Extract the [X, Y] coordinate from the center of the cell holding the provided text.  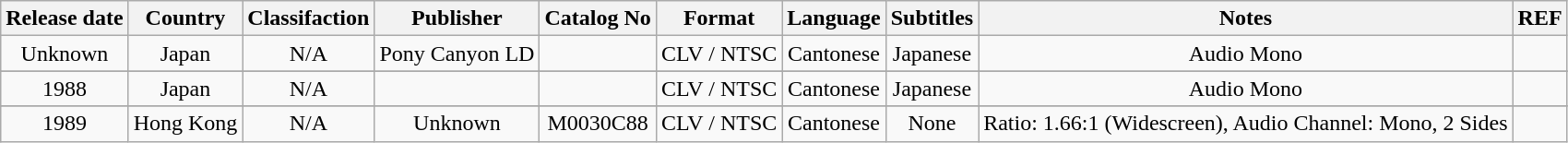
REF [1540, 18]
Notes [1245, 18]
Format [719, 18]
Classifaction [308, 18]
None [932, 124]
Country [185, 18]
Release date [65, 18]
M0030C88 [598, 124]
Ratio: 1.66:1 (Widescreen), Audio Channel: Mono, 2 Sides [1245, 124]
Publisher [457, 18]
Hong Kong [185, 124]
1989 [65, 124]
Subtitles [932, 18]
Pony Canyon LD [457, 54]
Catalog No [598, 18]
1988 [65, 89]
Language [834, 18]
